Identify which cell holds the provided text, then report its [x, y] central coordinate. 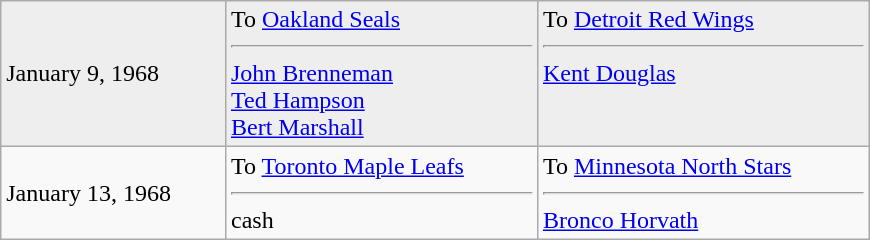
January 9, 1968 [114, 74]
To Detroit Red WingsKent Douglas [703, 74]
To Minnesota North StarsBronco Horvath [703, 193]
To Oakland SealsJohn BrennemanTed HampsonBert Marshall [381, 74]
January 13, 1968 [114, 193]
To Toronto Maple Leafscash [381, 193]
